Locate the cell with the specified text and output its (x, y) center coordinate. 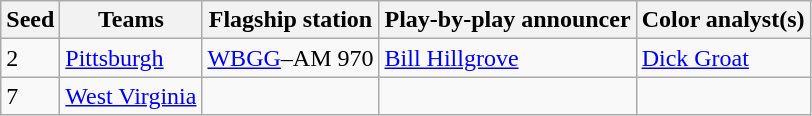
Bill Hillgrove (508, 58)
Seed (30, 20)
WBGG–AM 970 (290, 58)
Pittsburgh (131, 58)
7 (30, 96)
Play-by-play announcer (508, 20)
2 (30, 58)
Teams (131, 20)
Dick Groat (723, 58)
West Virginia (131, 96)
Color analyst(s) (723, 20)
Flagship station (290, 20)
